Return (x, y) of the center of cell containing provided text 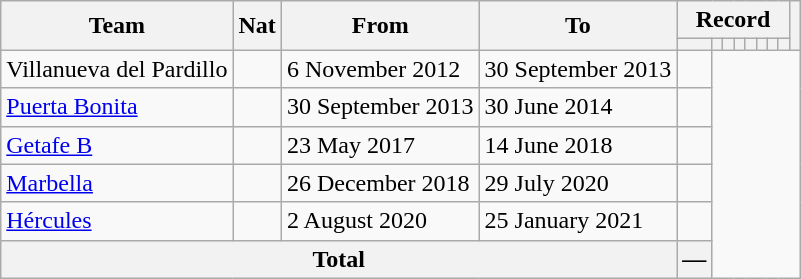
Nat (257, 26)
Villanueva del Pardillo (117, 69)
Marbella (117, 183)
To (578, 26)
Team (117, 26)
14 June 2018 (578, 145)
— (694, 259)
29 July 2020 (578, 183)
2 August 2020 (380, 221)
25 January 2021 (578, 221)
Record (733, 20)
23 May 2017 (380, 145)
Getafe B (117, 145)
Hércules (117, 221)
Puerta Bonita (117, 107)
6 November 2012 (380, 69)
From (380, 26)
26 December 2018 (380, 183)
30 June 2014 (578, 107)
Total (339, 259)
